Determine the (X, Y) coordinate at the center of the cell enclosing the given text.  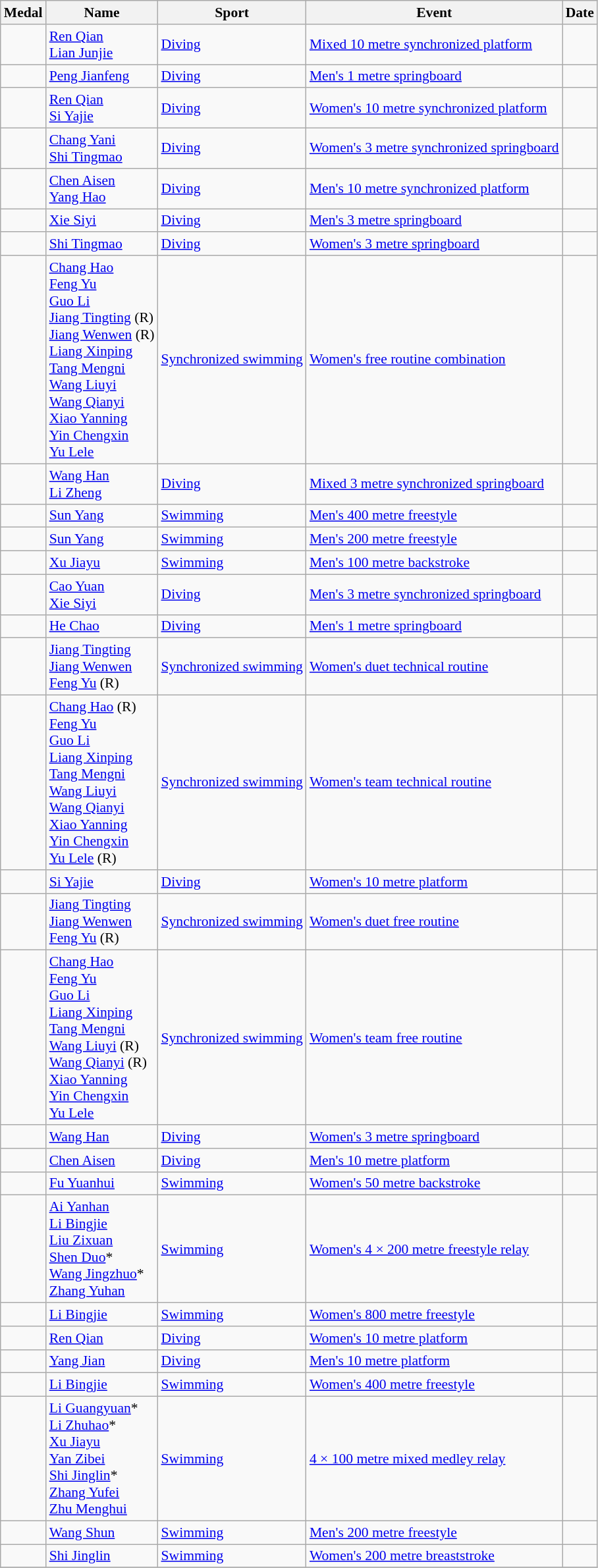
Chen Aisen (102, 1160)
Ren Qian (102, 1338)
Wang HanLi Zheng (102, 483)
Women's team technical routine (435, 782)
Men's 100 metre backstroke (435, 563)
Name (102, 13)
Women's 800 metre freestyle (435, 1314)
Chang HaoFeng YuGuo LiJiang Tingting (R) Jiang Wenwen (R) Liang XinpingTang MengniWang LiuyiWang QianyiXiao YanningYin ChengxinYu Lele (102, 360)
Peng Jianfeng (102, 76)
Men's 10 metre synchronized platform (435, 188)
Shi Tingmao (102, 244)
Chang YaniShi Tingmao (102, 149)
Women's 3 metre synchronized springboard (435, 149)
Women's 10 metre synchronized platform (435, 108)
Wang Han (102, 1137)
Ren QianLian Junjie (102, 45)
Mixed 3 metre synchronized springboard (435, 483)
Chang Hao (R) Feng YuGuo LiLiang XinpingTang MengniWang LiuyiWang QianyiXiao YanningYin ChengxinYu Lele (R) (102, 782)
Women's 400 metre freestyle (435, 1385)
Xu Jiayu (102, 563)
Xie Siyi (102, 221)
Women's 50 metre backstroke (435, 1183)
Women's duet technical routine (435, 666)
Mixed 10 metre synchronized platform (435, 45)
Ai YanhanLi BingjieLiu ZixuanShen Duo*Wang Jingzhuo*Zhang Yuhan (102, 1249)
Yang Jian (102, 1361)
Sport (232, 13)
Women's free routine combination (435, 360)
Event (435, 13)
Men's 3 metre springboard (435, 221)
Men's 3 metre synchronized springboard (435, 594)
He Chao (102, 626)
Cao YuanXie Siyi (102, 594)
Chen AisenYang Hao (102, 188)
Date (580, 13)
Si Yajie (102, 882)
Wang Shun (102, 1532)
Women's duet free routine (435, 922)
Fu Yuanhui (102, 1183)
Shi Jinglin (102, 1556)
Women's team free routine (435, 1038)
Ren QianSi Yajie (102, 108)
Men's 400 metre freestyle (435, 516)
Li Guangyuan*Li Zhuhao*Xu JiayuYan ZibeiShi Jinglin*Zhang YufeiZhu Menghui (102, 1459)
4 × 100 metre mixed medley relay (435, 1459)
Women's 4 × 200 metre freestyle relay (435, 1249)
Women's 200 metre breaststroke (435, 1556)
Medal (24, 13)
Chang HaoFeng YuGuo LiLiang XinpingTang MengniWang Liuyi (R) Wang Qianyi (R) Xiao YanningYin ChengxinYu Lele (102, 1038)
